For the text-containing cell, return its midpoint in [X, Y] coordinate format. 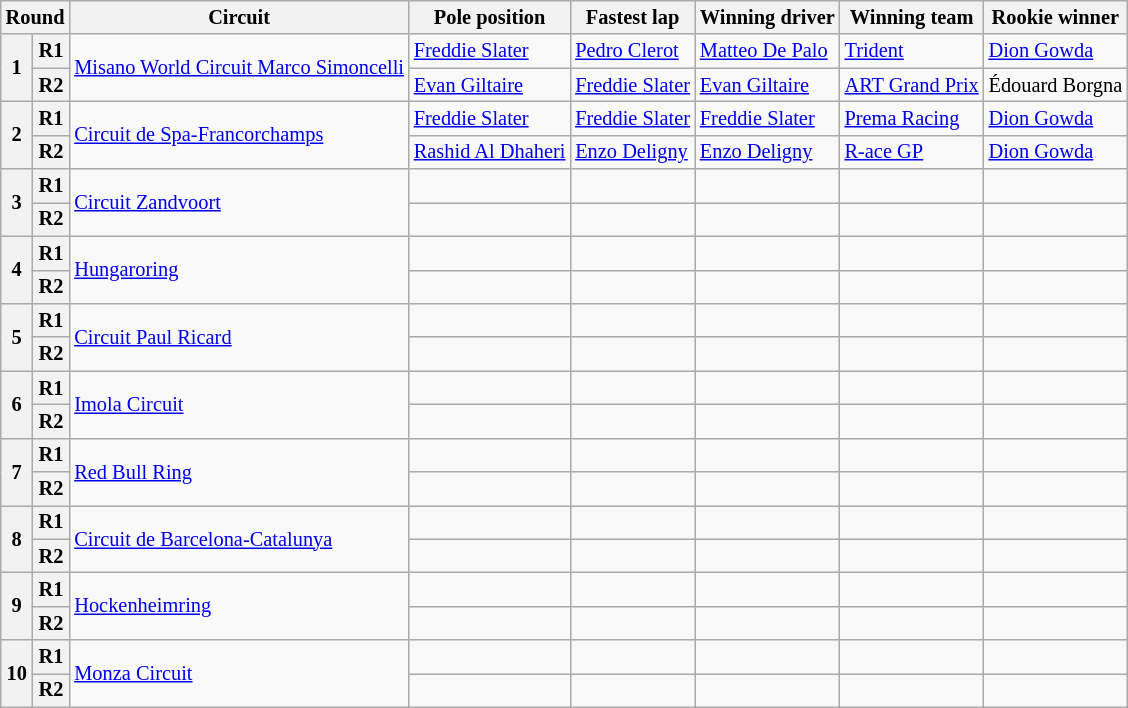
5 [17, 336]
Monza Circuit [239, 674]
4 [17, 270]
9 [17, 606]
Circuit [239, 17]
Rookie winner [1056, 17]
Pedro Clerot [632, 51]
Imola Circuit [239, 404]
Circuit Paul Ricard [239, 336]
Winning team [912, 17]
Rashid Al Dhaheri [490, 152]
2 [17, 134]
ART Grand Prix [912, 85]
Matteo De Palo [768, 51]
Red Bull Ring [239, 472]
Circuit Zandvoort [239, 202]
3 [17, 202]
Fastest lap [632, 17]
1 [17, 68]
Round [36, 17]
R-ace GP [912, 152]
Circuit de Spa-Francorchamps [239, 134]
Édouard Borgna [1056, 85]
Hungaroring [239, 270]
Hockenheimring [239, 606]
Prema Racing [912, 118]
8 [17, 538]
7 [17, 472]
6 [17, 404]
Winning driver [768, 17]
Pole position [490, 17]
10 [17, 674]
Trident [912, 51]
Circuit de Barcelona-Catalunya [239, 538]
Misano World Circuit Marco Simoncelli [239, 68]
